Return [x, y] of the center of cell containing provided text 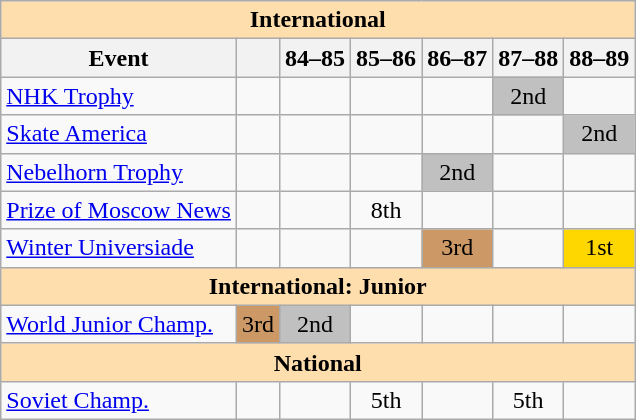
86–87 [458, 58]
84–85 [314, 58]
NHK Trophy [119, 96]
87–88 [528, 58]
National [318, 362]
International [318, 20]
International: Junior [318, 286]
88–89 [600, 58]
Winter Universiade [119, 248]
85–86 [386, 58]
Event [119, 58]
1st [600, 248]
Skate America [119, 134]
Soviet Champ. [119, 400]
World Junior Champ. [119, 324]
Nebelhorn Trophy [119, 172]
Prize of Moscow News [119, 210]
8th [386, 210]
